Determine the [x, y] coordinate at the center of the cell enclosing the given text.  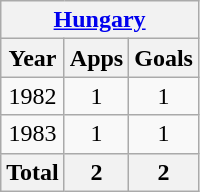
Goals [164, 58]
Total [33, 172]
1982 [33, 96]
1983 [33, 134]
Apps [96, 58]
Year [33, 58]
Hungary [100, 20]
